Search for the cell housing the specified text and yield its (X, Y) center coordinate. 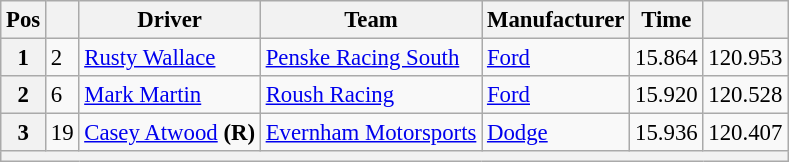
1 (24, 58)
Team (370, 20)
Casey Atwood (R) (170, 133)
120.407 (746, 133)
Rusty Wallace (170, 58)
Dodge (556, 133)
19 (62, 133)
Roush Racing (370, 95)
Manufacturer (556, 20)
Penske Racing South (370, 58)
3 (24, 133)
6 (62, 95)
Pos (24, 20)
Mark Martin (170, 95)
120.528 (746, 95)
Driver (170, 20)
Evernham Motorsports (370, 133)
15.864 (666, 58)
120.953 (746, 58)
15.920 (666, 95)
Time (666, 20)
15.936 (666, 133)
